Return the (x, y) coordinate for the center point of the cell that contains the specified text.  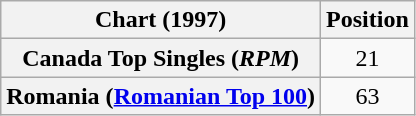
Canada Top Singles (RPM) (161, 58)
21 (368, 58)
Position (368, 20)
Romania (Romanian Top 100) (161, 96)
63 (368, 96)
Chart (1997) (161, 20)
